Pinpoint the cell where the given text exists, returning its [X, Y] midpoint coordinate. 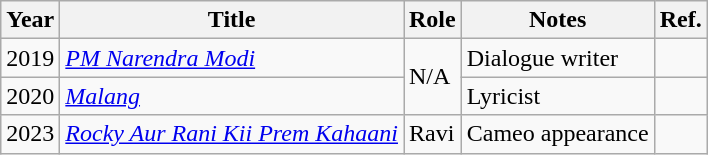
Ref. [680, 20]
Cameo appearance [558, 134]
Dialogue writer [558, 58]
Title [232, 20]
2020 [30, 96]
2019 [30, 58]
Rocky Aur Rani Kii Prem Kahaani [232, 134]
Malang [232, 96]
Year [30, 20]
Notes [558, 20]
Ravi [433, 134]
2023 [30, 134]
Lyricist [558, 96]
Role [433, 20]
N/A [433, 77]
PM Narendra Modi [232, 58]
